Scan for the cell matching the given text and deliver its [X, Y] coordinate at center. 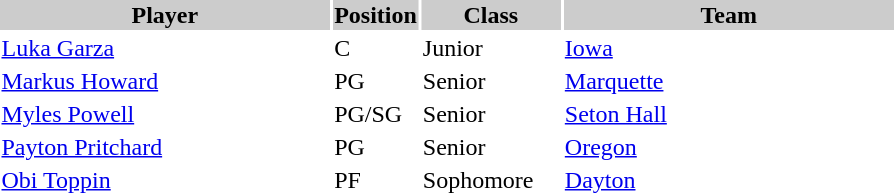
C [376, 48]
Myles Powell [165, 114]
Junior [490, 48]
Team [728, 15]
Class [490, 15]
Oregon [728, 147]
Iowa [728, 48]
Player [165, 15]
Markus Howard [165, 81]
Luka Garza [165, 48]
Payton Pritchard [165, 147]
PG/SG [376, 114]
Seton Hall [728, 114]
Marquette [728, 81]
Position [376, 15]
